Detect which cell encompasses the target text, then output its (x, y) center coordinate. 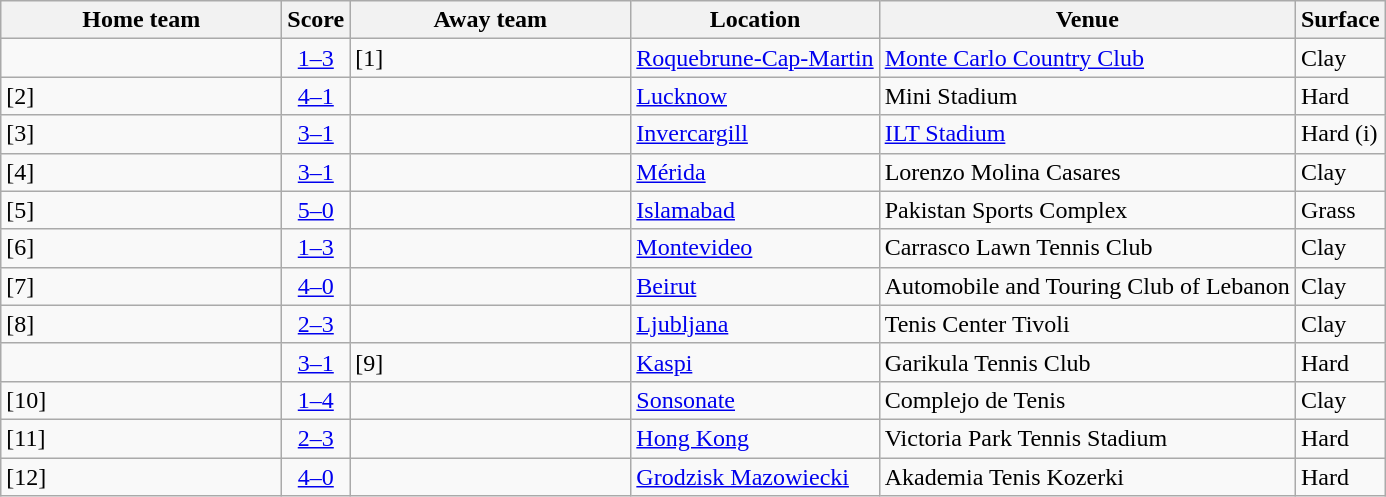
[5] (142, 210)
Carrasco Lawn Tennis Club (1087, 248)
Grass (1340, 210)
Home team (142, 20)
Hard (i) (1340, 134)
Surface (1340, 20)
[9] (490, 362)
Garikula Tennis Club (1087, 362)
Score (316, 20)
4–1 (316, 96)
Islamabad (755, 210)
Mérida (755, 172)
[11] (142, 438)
5–0 (316, 210)
[7] (142, 286)
Lorenzo Molina Casares (1087, 172)
[4] (142, 172)
Akademia Tenis Kozerki (1087, 477)
[2] (142, 96)
Tenis Center Tivoli (1087, 324)
Beirut (755, 286)
[1] (490, 58)
Grodzisk Mazowiecki (755, 477)
Mini Stadium (1087, 96)
Sonsonate (755, 400)
[10] (142, 400)
Monte Carlo Country Club (1087, 58)
ILT Stadium (1087, 134)
Automobile and Touring Club of Lebanon (1087, 286)
[12] (142, 477)
Away team (490, 20)
Roquebrune-Cap-Martin (755, 58)
Pakistan Sports Complex (1087, 210)
Ljubljana (755, 324)
Kaspi (755, 362)
Hong Kong (755, 438)
Complejo de Tenis (1087, 400)
Location (755, 20)
Invercargill (755, 134)
Venue (1087, 20)
[8] (142, 324)
1–4 (316, 400)
Montevideo (755, 248)
Victoria Park Tennis Stadium (1087, 438)
Lucknow (755, 96)
[3] (142, 134)
[6] (142, 248)
